Determine the [X, Y] coordinate at the center of the cell enclosing the given text.  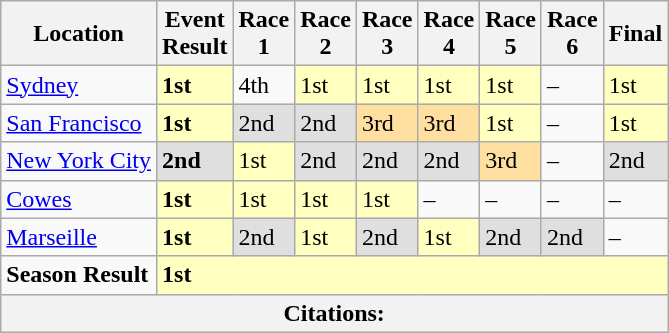
Race6 [572, 34]
Final [635, 34]
EventResult [195, 34]
San Francisco [79, 123]
Season Result [79, 275]
4th [264, 85]
Race5 [511, 34]
New York City [79, 161]
Marseille [79, 237]
Race4 [449, 34]
Sydney [79, 85]
Cowes [79, 199]
Location [79, 34]
Race1 [264, 34]
Race2 [326, 34]
Citations: [334, 313]
Race3 [387, 34]
